Locate the cell with the specified text and output its [x, y] center coordinate. 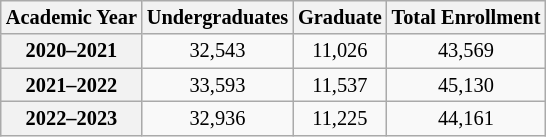
11,225 [340, 119]
43,569 [466, 51]
44,161 [466, 119]
2020–2021 [72, 51]
Total Enrollment [466, 18]
Graduate [340, 18]
32,936 [218, 119]
11,537 [340, 85]
11,026 [340, 51]
32,543 [218, 51]
2021–2022 [72, 85]
33,593 [218, 85]
Academic Year [72, 18]
45,130 [466, 85]
2022–2023 [72, 119]
Undergraduates [218, 18]
